Return [X, Y] of the center of cell containing provided text 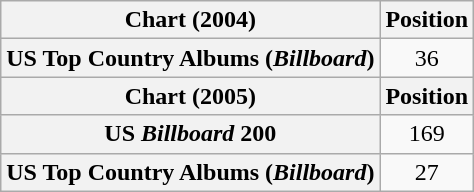
US Billboard 200 [190, 134]
Chart (2005) [190, 96]
27 [427, 172]
36 [427, 58]
169 [427, 134]
Chart (2004) [190, 20]
